Capture the cell that displays the provided text and extract its (x, y) central coordinate. 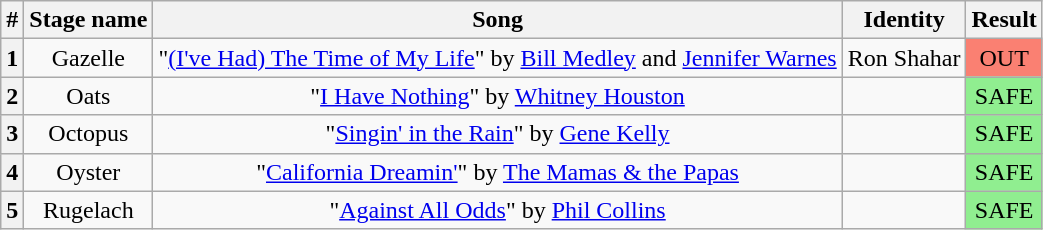
2 (12, 96)
"(I've Had) The Time of My Life" by Bill Medley and Jennifer Warnes (498, 58)
"Against All Odds" by Phil Collins (498, 210)
"California Dreamin'" by The Mamas & the Papas (498, 172)
Result (1004, 20)
Rugelach (88, 210)
Ron Shahar (904, 58)
Oyster (88, 172)
Gazelle (88, 58)
OUT (1004, 58)
Stage name (88, 20)
Identity (904, 20)
3 (12, 134)
Song (498, 20)
Octopus (88, 134)
"Singin' in the Rain" by Gene Kelly (498, 134)
# (12, 20)
"I Have Nothing" by Whitney Houston (498, 96)
4 (12, 172)
5 (12, 210)
1 (12, 58)
Oats (88, 96)
